Identify which cell holds the provided text, then report its (X, Y) central coordinate. 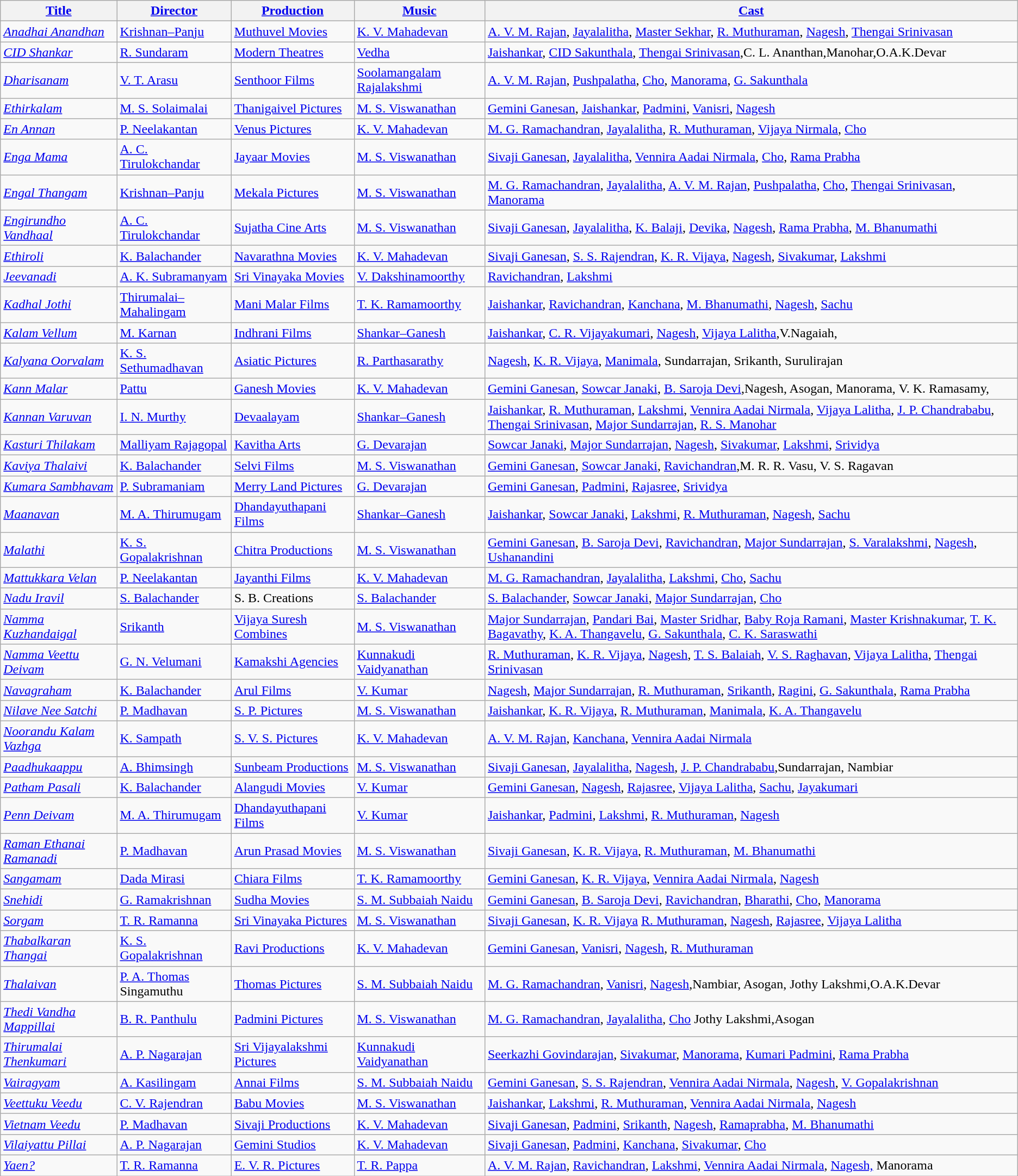
Gemini Ganesan, K. R. Vijaya, Vennira Aadai Nirmala, Nagesh (751, 879)
Dada Mirasi (174, 879)
Vietnam Veedu (59, 1124)
Gemini Studios (293, 1144)
Ravichandran, Lakshmi (751, 276)
P. Subramaniam (174, 486)
Raman Ethanai Ramanadi (59, 851)
Jaishankar, Lakshmi, R. Muthuraman, Vennira Aadai Nirmala, Nagesh (751, 1103)
Jaishankar, CID Sakunthala, Thengai Srinivasan,C. L. Ananthan,Manohar,O.A.K.Devar (751, 52)
Engirundho Vandhaal (59, 227)
Padmini Pictures (293, 1019)
Vilaiyattu Pillai (59, 1144)
Chitra Productions (293, 549)
V. T. Arasu (174, 81)
Gemini Ganesan, B. Saroja Devi, Ravichandran, Bharathi, Cho, Manorama (751, 900)
M. G. Ramachandran, Jayalalitha, A. V. M. Rajan, Pushpalatha, Cho, Thengai Srinivasan, Manorama (751, 193)
Malathi (59, 549)
Ethirkalam (59, 108)
Mani Malar Films (293, 305)
Muthuvel Movies (293, 32)
Jayanthi Films (293, 578)
Gemini Ganesan, S. S. Rajendran, Vennira Aadai Nirmala, Nagesh, V. Gopalakrishnan (751, 1082)
Pattu (174, 389)
Dharisanam (59, 81)
R. Parthasarathy (419, 361)
Production (293, 11)
Jaishankar, Padmini, Lakshmi, R. Muthuraman, Nagesh (751, 816)
K. Sampath (174, 739)
Jaishankar, Sowcar Janaki, Lakshmi, R. Muthuraman, Nagesh, Sachu (751, 515)
Merry Land Pictures (293, 486)
Sivaji Ganesan, Padmini, Srikanth, Nagesh, Ramaprabha, M. Bhanumathi (751, 1124)
Indhrani Films (293, 332)
Sorgam (59, 920)
S. P. Pictures (293, 710)
B. R. Panthulu (174, 1019)
Venus Pictures (293, 129)
Sivaji Ganesan, Jayalalitha, Nagesh, J. P. Chandrababu,Sundarrajan, Nambiar (751, 766)
M. G. Ramachandran, Jayalalitha, R. Muthuraman, Vijaya Nirmala, Cho (751, 129)
Gemini Ganesan, Sowcar Janaki, Ravichandran,M. R. R. Vasu, V. S. Ragavan (751, 466)
A. K. Subramanyam (174, 276)
Srikanth (174, 627)
Yaen? (59, 1165)
Gemini Ganesan, Jaishankar, Padmini, Vanisri, Nagesh (751, 108)
Thanigaivel Pictures (293, 108)
Alangudi Movies (293, 788)
Kann Malar (59, 389)
Sivaji Ganesan, K. R. Vijaya, R. Muthuraman, M. Bhanumathi (751, 851)
Arul Films (293, 690)
Jaishankar, C. R. Vijayakumari, Nagesh, Vijaya Lalitha,V.Nagaiah, (751, 332)
Snehidi (59, 900)
Sri Vijayalakshmi Pictures (293, 1054)
Title (59, 11)
Jayaar Movies (293, 157)
Ganesh Movies (293, 389)
Kasturi Thilakam (59, 445)
Noorandu Kalam Vazhga (59, 739)
S. Balachander, Sowcar Janaki, Major Sundarrajan, Cho (751, 598)
Sri Vinayaka Movies (293, 276)
Sivaji Ganesan, Jayalalitha, K. Balaji, Devika, Nagesh, Rama Prabha, M. Bhanumathi (751, 227)
Jaishankar, K. R. Vijaya, R. Muthuraman, Manimala, K. A. Thangavelu (751, 710)
Jaishankar, Ravichandran, Kanchana, M. Bhanumathi, Nagesh, Sachu (751, 305)
C. V. Rajendran (174, 1103)
Malliyam Rajagopal (174, 445)
Sivaji Ganesan, Jayalalitha, Vennira Aadai Nirmala, Cho, Rama Prabha (751, 157)
Annai Films (293, 1082)
Sangamam (59, 879)
Maanavan (59, 515)
Jeevanadi (59, 276)
Nagesh, Major Sundarrajan, R. Muthuraman, Srikanth, Ragini, G. Sakunthala, Rama Prabha (751, 690)
A. V. M. Rajan, Jayalalitha, Master Sekhar, R. Muthuraman, Nagesh, Thengai Srinivasan (751, 32)
Namma Kuzhandaigal (59, 627)
Ethiroli (59, 256)
Nilave Nee Satchi (59, 710)
Patham Pasali (59, 788)
S. B. Creations (293, 598)
Kalyana Oorvalam (59, 361)
T. R. Pappa (419, 1165)
Thomas Pictures (293, 983)
Navagraham (59, 690)
Thalaivan (59, 983)
K. S. Sethumadhavan (174, 361)
Thirumalai Thenkumari (59, 1054)
Modern Theatres (293, 52)
Kumara Sambhavam (59, 486)
Kadhal Jothi (59, 305)
Paadhukaappu (59, 766)
En Annan (59, 129)
Kamakshi Agencies (293, 661)
Engal Thangam (59, 193)
A. V. M. Rajan, Pushpalatha, Cho, Manorama, G. Sakunthala (751, 81)
A. V. M. Rajan, Ravichandran, Lakshmi, Vennira Aadai Nirmala, Nagesh, Manorama (751, 1165)
Gemini Ganesan, Sowcar Janaki, B. Saroja Devi,Nagesh, Asogan, Manorama, V. K. Ramasamy, (751, 389)
E. V. R. Pictures (293, 1165)
Devaalayam (293, 417)
M. G. Ramachandran, Vanisri, Nagesh,Nambiar, Asogan, Jothy Lakshmi,O.A.K.Devar (751, 983)
CID Shankar (59, 52)
Gemini Ganesan, B. Saroja Devi, Ravichandran, Major Sundarrajan, S. Varalakshmi, Nagesh, Ushanandini (751, 549)
V. Dakshinamoorthy (419, 276)
G. Ramakrishnan (174, 900)
Soolamangalam Rajalakshmi (419, 81)
A. Kasilingam (174, 1082)
M. Karnan (174, 332)
Nadu Iravil (59, 598)
Sujatha Cine Arts (293, 227)
Kavitha Arts (293, 445)
M. G. Ramachandran, Jayalalitha, Lakshmi, Cho, Sachu (751, 578)
Sunbeam Productions (293, 766)
Vairagyam (59, 1082)
Penn Deivam (59, 816)
M. G. Ramachandran, Jayalalitha, Cho Jothy Lakshmi,Asogan (751, 1019)
Sivaji Ganesan, K. R. Vijaya R. Muthuraman, Nagesh, Rajasree, Vijaya Lalitha (751, 920)
Sivaji Ganesan, S. S. Rajendran, K. R. Vijaya, Nagesh, Sivakumar, Lakshmi (751, 256)
Jaishankar, R. Muthuraman, Lakshmi, Vennira Aadai Nirmala, Vijaya Lalitha, J. P. Chandrababu, Thengai Srinivasan, Major Sundarrajan, R. S. Manohar (751, 417)
Anadhai Anandhan (59, 32)
Sivaji Ganesan, Padmini, Kanchana, Sivakumar, Cho (751, 1144)
Cast (751, 11)
Gemini Ganesan, Nagesh, Rajasree, Vijaya Lalitha, Sachu, Jayakumari (751, 788)
Arun Prasad Movies (293, 851)
I. N. Murthy (174, 417)
R. Muthuraman, K. R. Vijaya, Nagesh, T. S. Balaiah, V. S. Raghavan, Vijaya Lalitha, Thengai Srinivasan (751, 661)
A. V. M. Rajan, Kanchana, Vennira Aadai Nirmala (751, 739)
Sivaji Productions (293, 1124)
A. Bhimsingh (174, 766)
Veettuku Veedu (59, 1103)
Nagesh, K. R. Vijaya, Manimala, Sundarrajan, Srikanth, Surulirajan (751, 361)
Kaviya Thalaivi (59, 466)
Asiatic Pictures (293, 361)
S. V. S. Pictures (293, 739)
Senthoor Films (293, 81)
Director (174, 11)
Gemini Ganesan, Vanisri, Nagesh, R. Muthuraman (751, 949)
P. A. ThomasSingamuthu (174, 983)
Music (419, 11)
Sri Vinayaka Pictures (293, 920)
Thedi Vandha Mappillai (59, 1019)
Selvi Films (293, 466)
Namma Veettu Deivam (59, 661)
Vedha (419, 52)
M. S. Solaimalai (174, 108)
Sowcar Janaki, Major Sundarrajan, Nagesh, Sivakumar, Lakshmi, Srividya (751, 445)
Gemini Ganesan, Padmini, Rajasree, Srividya (751, 486)
Thirumalai–Mahalingam (174, 305)
Mekala Pictures (293, 193)
Mattukkara Velan (59, 578)
Kannan Varuvan (59, 417)
Kalam Vellum (59, 332)
Vijaya Suresh Combines (293, 627)
G. N. Velumani (174, 661)
Navarathna Movies (293, 256)
Seerkazhi Govindarajan, Sivakumar, Manorama, Kumari Padmini, Rama Prabha (751, 1054)
R. Sundaram (174, 52)
Enga Mama (59, 157)
Chiara Films (293, 879)
Babu Movies (293, 1103)
Thabalkaran Thangai (59, 949)
Ravi Productions (293, 949)
Sudha Movies (293, 900)
